Extract the [X, Y] coordinate from the center of the cell holding the provided text.  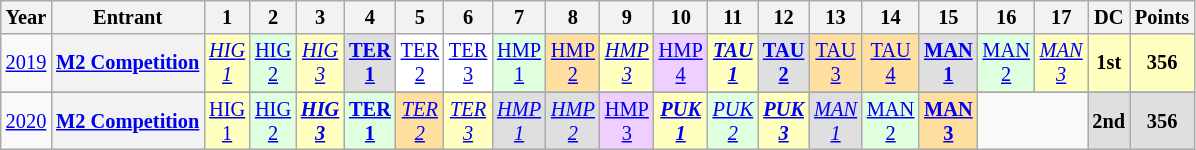
14 [890, 17]
Entrant [128, 17]
Points [1162, 17]
1 [227, 17]
2 [273, 17]
16 [1006, 17]
12 [784, 17]
8 [573, 17]
TAU3 [836, 63]
6 [468, 17]
9 [627, 17]
2019 [26, 63]
4 [370, 17]
Year [26, 17]
2nd [1110, 121]
TAU4 [890, 63]
PUK2 [733, 121]
11 [733, 17]
10 [681, 17]
DC [1110, 17]
13 [836, 17]
TAU1 [733, 63]
3 [320, 17]
PUK3 [784, 121]
HMP4 [681, 63]
15 [948, 17]
1st [1110, 63]
17 [1062, 17]
PUK1 [681, 121]
2020 [26, 121]
TAU2 [784, 63]
5 [420, 17]
7 [519, 17]
